Pinpoint the cell where the given text exists, returning its [x, y] midpoint coordinate. 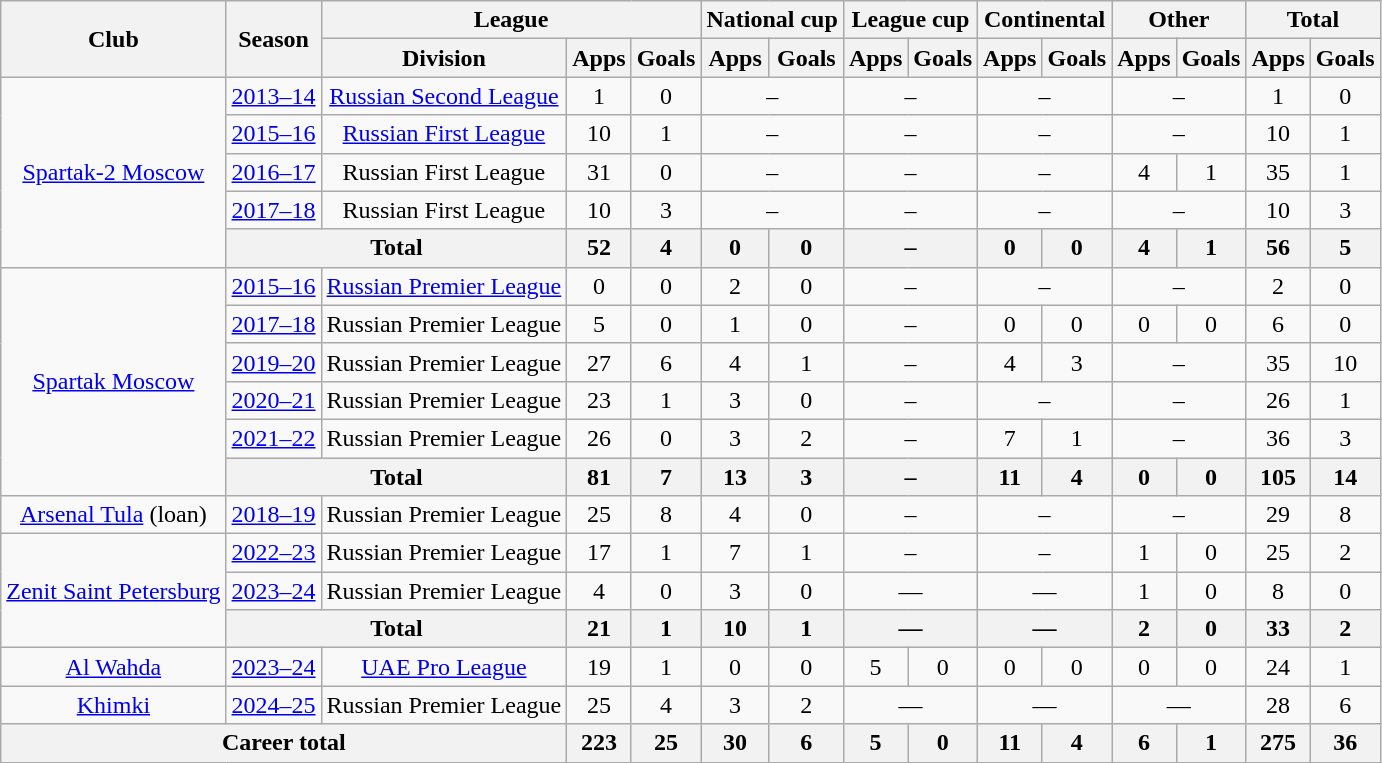
2016–17 [274, 172]
Other [1179, 20]
33 [1278, 629]
13 [735, 477]
2019–20 [274, 362]
Spartak-2 Moscow [114, 172]
223 [599, 743]
31 [599, 172]
Zenit Saint Petersburg [114, 591]
Spartak Moscow [114, 381]
14 [1345, 477]
2020–21 [274, 400]
Season [274, 39]
52 [599, 248]
81 [599, 477]
Career total [284, 743]
30 [735, 743]
League cup [910, 20]
23 [599, 400]
105 [1278, 477]
21 [599, 629]
275 [1278, 743]
56 [1278, 248]
League [511, 20]
Continental [1045, 20]
National cup [772, 20]
24 [1278, 667]
Arsenal Tula (loan) [114, 515]
2024–25 [274, 705]
Club [114, 39]
2013–14 [274, 96]
2018–19 [274, 515]
Russian Second League [444, 96]
28 [1278, 705]
UAE Pro League [444, 667]
Al Wahda [114, 667]
Division [444, 58]
Khimki [114, 705]
17 [599, 553]
2022–23 [274, 553]
19 [599, 667]
27 [599, 362]
29 [1278, 515]
2021–22 [274, 438]
